Find where the given text appears and provide that cell's center as [x, y] coordinate. 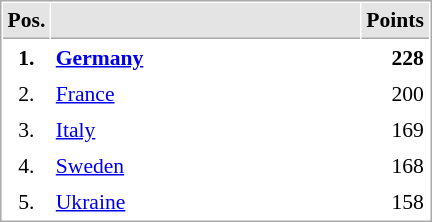
Points [396, 21]
Sweden [206, 165]
228 [396, 57]
2. [26, 93]
200 [396, 93]
169 [396, 129]
168 [396, 165]
4. [26, 165]
France [206, 93]
3. [26, 129]
Germany [206, 57]
1. [26, 57]
158 [396, 201]
Ukraine [206, 201]
5. [26, 201]
Pos. [26, 21]
Italy [206, 129]
